Return the [X, Y] coordinate for the center point of the cell that contains the specified text.  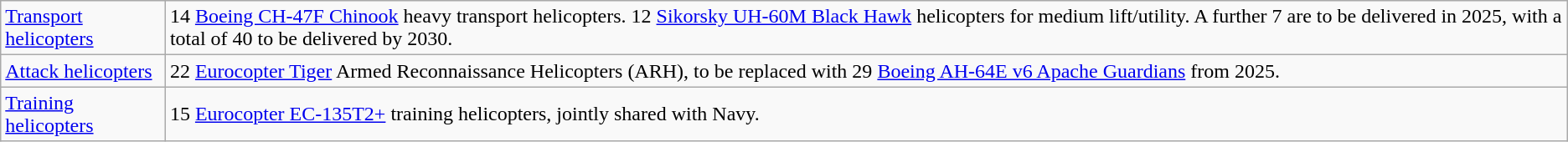
Training helicopters [84, 114]
22 Eurocopter Tiger Armed Reconnaissance Helicopters (ARH), to be replaced with 29 Boeing AH-64E v6 Apache Guardians from 2025. [866, 71]
Transport helicopters [84, 28]
15 Eurocopter EC-135T2+ training helicopters, jointly shared with Navy. [866, 114]
Attack helicopters [84, 71]
